Capture the cell that displays the provided text and extract its [x, y] central coordinate. 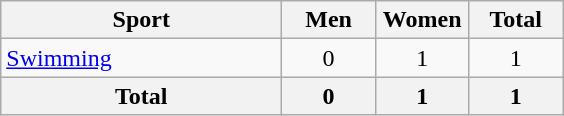
Women [422, 20]
Men [329, 20]
Sport [142, 20]
Swimming [142, 58]
